From the cell containing the given text, extract its center point as (X, Y) coordinate. 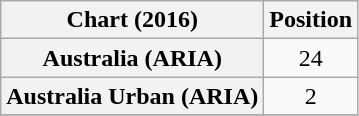
Position (311, 20)
Chart (2016) (132, 20)
24 (311, 58)
Australia Urban (ARIA) (132, 96)
Australia (ARIA) (132, 58)
2 (311, 96)
